Pinpoint the cell where the given text exists, returning its (X, Y) midpoint coordinate. 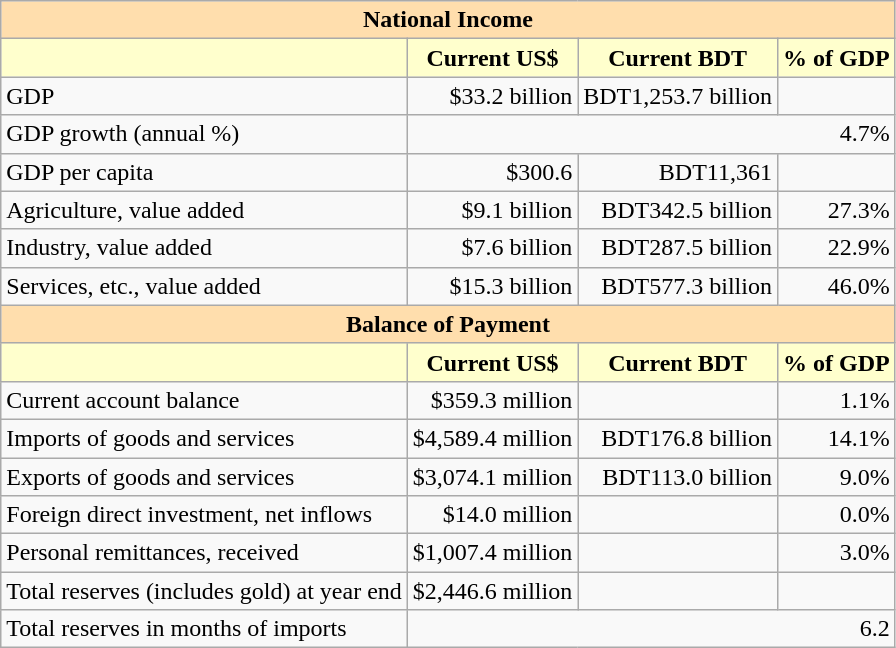
Total reserves in months of imports (204, 629)
National Income (448, 20)
Agriculture, value added (204, 210)
$7.6 billion (492, 248)
$1,007.4 million (492, 553)
$9.1 billion (492, 210)
$3,074.1 million (492, 477)
Services, etc., value added (204, 286)
Imports of goods and services (204, 438)
GDP growth (annual %) (204, 134)
$2,446.6 million (492, 591)
Current account balance (204, 400)
1.1% (836, 400)
4.7% (651, 134)
BDT113.0 billion (678, 477)
GDP per capita (204, 172)
9.0% (836, 477)
BDT287.5 billion (678, 248)
$15.3 billion (492, 286)
$359.3 million (492, 400)
$300.6 (492, 172)
Foreign direct investment, net inflows (204, 515)
BDT1,253.7 billion (678, 96)
46.0% (836, 286)
BDT342.5 billion (678, 210)
22.9% (836, 248)
BDT11,361 (678, 172)
$33.2 billion (492, 96)
6.2 (651, 629)
Personal remittances, received (204, 553)
14.1% (836, 438)
Balance of Payment (448, 324)
Exports of goods and services (204, 477)
$14.0 million (492, 515)
3.0% (836, 553)
GDP (204, 96)
0.0% (836, 515)
Industry, value added (204, 248)
Total reserves (includes gold) at year end (204, 591)
BDT577.3 billion (678, 286)
$4,589.4 million (492, 438)
27.3% (836, 210)
BDT176.8 billion (678, 438)
